Detect which cell encompasses the target text, then output its (X, Y) center coordinate. 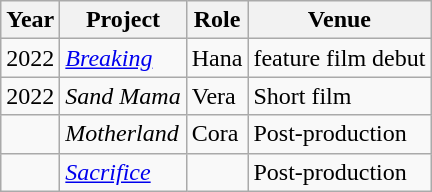
feature film debut (340, 58)
Venue (340, 20)
Hana (217, 58)
Vera (217, 96)
Year (30, 20)
Cora (217, 134)
Project (123, 20)
Sacrifice (123, 172)
Breaking (123, 58)
Sand Mama (123, 96)
Role (217, 20)
Motherland (123, 134)
Short film (340, 96)
